From the cell containing the given text, extract its center point as [x, y] coordinate. 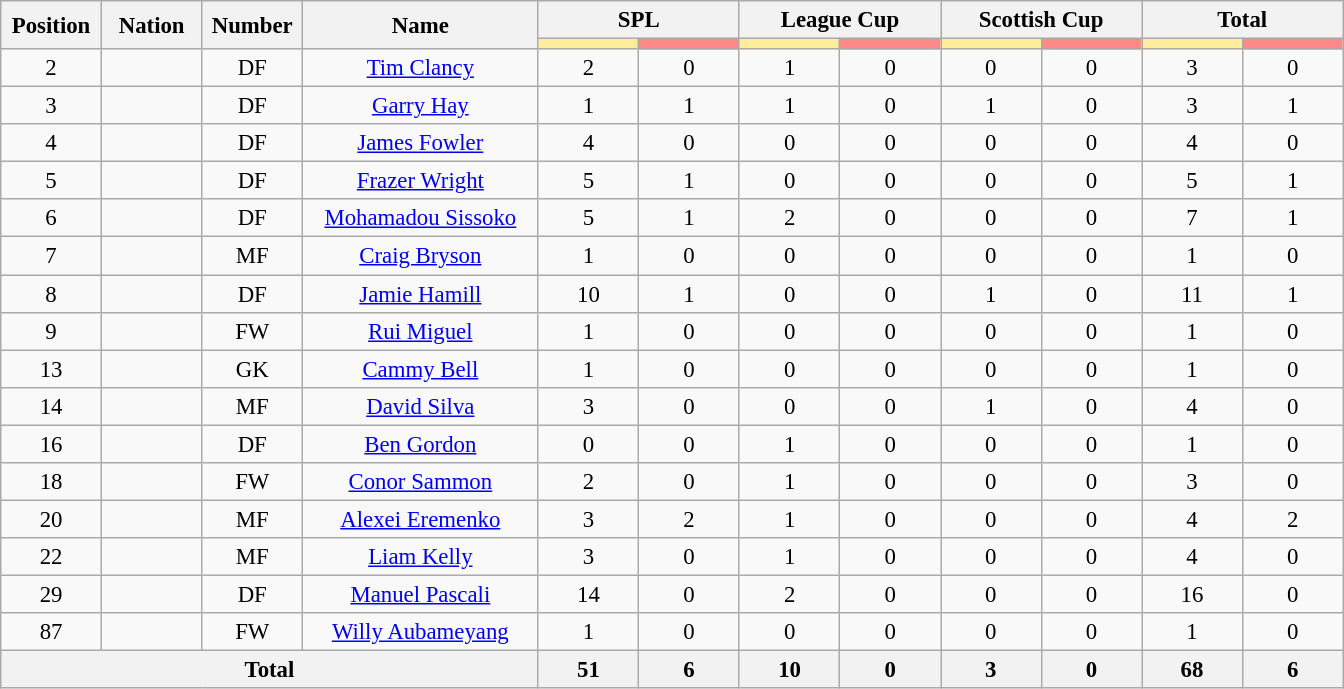
29 [52, 594]
13 [52, 369]
League Cup [840, 20]
Position [52, 25]
51 [588, 670]
Tim Clancy [421, 68]
11 [1192, 294]
GK [252, 369]
Liam Kelly [421, 557]
Garry Hay [421, 106]
18 [52, 482]
Mohamadou Sissoko [421, 219]
Frazer Wright [421, 181]
68 [1192, 670]
22 [52, 557]
Nation [152, 25]
8 [52, 294]
David Silva [421, 406]
20 [52, 519]
Willy Aubameyang [421, 632]
Jamie Hamill [421, 294]
9 [52, 331]
Number [252, 25]
Manuel Pascali [421, 594]
Alexei Eremenko [421, 519]
Name [421, 25]
SPL [638, 20]
Conor Sammon [421, 482]
Cammy Bell [421, 369]
Craig Bryson [421, 256]
James Fowler [421, 143]
Scottish Cup [1040, 20]
Rui Miguel [421, 331]
87 [52, 632]
Ben Gordon [421, 444]
